Search for the cell housing the specified text and yield its [X, Y] center coordinate. 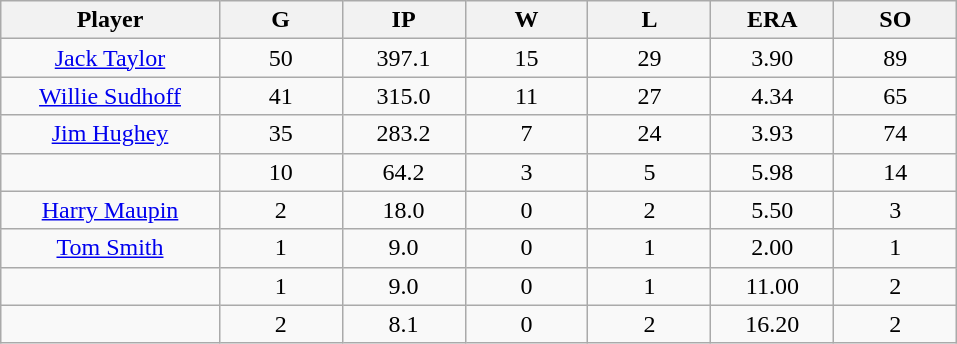
5.50 [772, 210]
Harry Maupin [110, 210]
8.1 [404, 324]
Jack Taylor [110, 58]
3.93 [772, 134]
24 [650, 134]
397.1 [404, 58]
89 [896, 58]
15 [526, 58]
27 [650, 96]
50 [280, 58]
283.2 [404, 134]
SO [896, 20]
4.34 [772, 96]
11 [526, 96]
10 [280, 172]
5.98 [772, 172]
16.20 [772, 324]
Jim Hughey [110, 134]
11.00 [772, 286]
5 [650, 172]
W [526, 20]
IP [404, 20]
3.90 [772, 58]
315.0 [404, 96]
Tom Smith [110, 248]
64.2 [404, 172]
Willie Sudhoff [110, 96]
29 [650, 58]
18.0 [404, 210]
2.00 [772, 248]
ERA [772, 20]
35 [280, 134]
7 [526, 134]
74 [896, 134]
Player [110, 20]
14 [896, 172]
L [650, 20]
G [280, 20]
65 [896, 96]
41 [280, 96]
